Determine the (x, y) coordinate at the center of the cell enclosing the given text.  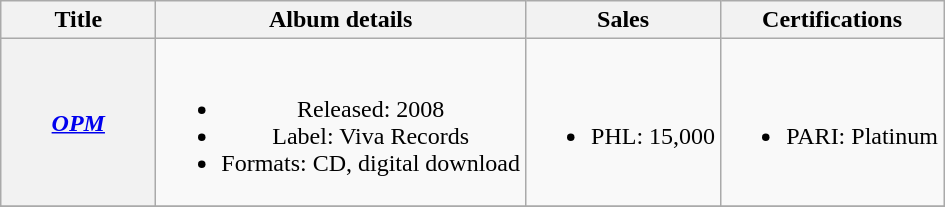
Title (78, 20)
PHL: 15,000 (624, 122)
Album details (341, 20)
PARI: Platinum (832, 122)
Certifications (832, 20)
Sales (624, 20)
Released: 2008Label: Viva RecordsFormats: CD, digital download (341, 122)
OPM (78, 122)
